Search for the cell housing the specified text and yield its (x, y) center coordinate. 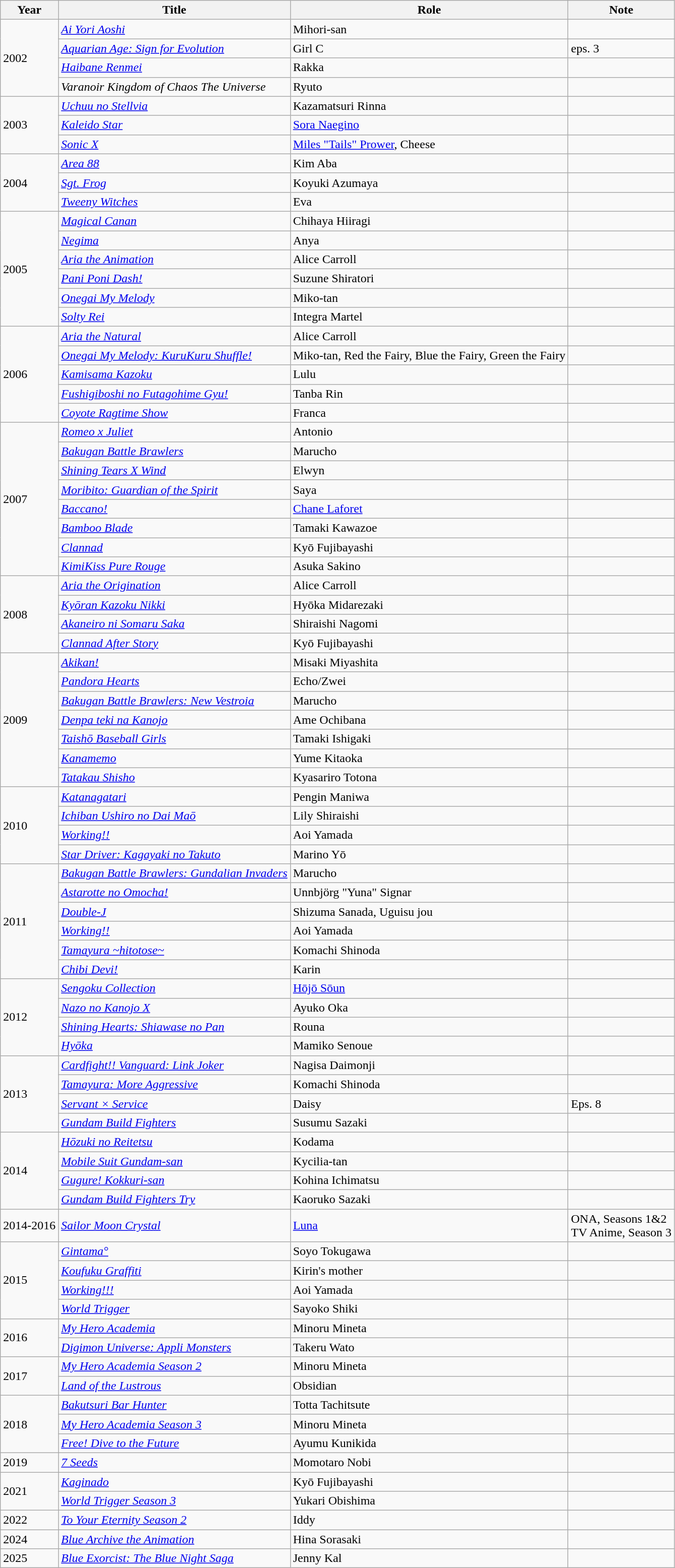
Chibi Devi! (174, 969)
Susumu Sazaki (429, 1122)
Sgt. Frog (174, 182)
Elwyn (429, 470)
World Trigger Season 3 (174, 1501)
7 Seeds (174, 1462)
Coyote Ragtime Show (174, 413)
Onegai My Melody (174, 298)
Cardfight!! Vanguard: Link Joker (174, 1065)
2005 (29, 269)
Tamayura: More Aggressive (174, 1084)
Land of the Lustrous (174, 1386)
Totta Tachitsute (429, 1405)
Yukari Obishima (429, 1501)
Moribito: Guardian of the Spirit (174, 489)
Chihaya Hiiragi (429, 221)
Blue Exorcist: The Blue Night Saga (174, 1558)
2004 (29, 182)
Kanamemo (174, 758)
Miles "Tails" Prower, Cheese (429, 144)
Daisy (429, 1103)
Bakugan Battle Brawlers: Gundalian Invaders (174, 873)
Suzune Shiratori (429, 279)
Miko-tan (429, 298)
My Hero Academia Season 2 (174, 1366)
Tatakau Shisho (174, 777)
Franca (429, 413)
Kycilia-tan (429, 1161)
Title (174, 10)
Kaleido Star (174, 125)
Koyuki Azumaya (429, 182)
Tamayura ~hitotose~ (174, 950)
Pengin Maniwa (429, 796)
Akikan! (174, 662)
2010 (29, 825)
eps. 3 (622, 48)
Mihori-san (429, 29)
Star Driver: Kagayaki no Takuto (174, 854)
Eva (429, 202)
Nagisa Daimonji (429, 1065)
Working!!! (174, 1290)
Pandora Hearts (174, 681)
Free! Dive to the Future (174, 1443)
Year (29, 10)
Misaki Miyashita (429, 662)
Tamaki Ishigaki (429, 739)
Gugure! Kokkuri-san (174, 1180)
2012 (29, 1017)
Aria the Origination (174, 586)
Baccano! (174, 509)
2009 (29, 720)
ONA, Seasons 1&2 TV Anime, Season 3 (622, 1226)
2024 (29, 1539)
Anya (429, 240)
Magical Canan (174, 221)
Antonio (429, 432)
2019 (29, 1462)
Ayuko Oka (429, 1008)
2025 (29, 1558)
Marino Yō (429, 854)
2021 (29, 1491)
Ai Yori Aoshi (174, 29)
Shiraishi Nagomi (429, 624)
Kohina Ichimatsu (429, 1180)
Pani Poni Dash! (174, 279)
Note (622, 10)
2017 (29, 1376)
Solty Rei (174, 317)
Hina Sorasaki (429, 1539)
Negima (174, 240)
Rouna (429, 1027)
Miko-tan, Red the Fairy, Blue the Fairy, Green the Fairy (429, 355)
Aquarian Age: Sign for Evolution (174, 48)
Digimon Universe: Appli Monsters (174, 1347)
Haibane Renmei (174, 68)
Kyōran Kazoku Nikki (174, 605)
Hōjō Sōun (429, 988)
To Your Eternity Season 2 (174, 1520)
Tweeny Witches (174, 202)
Chane Laforet (429, 509)
Mobile Suit Gundam-san (174, 1161)
Varanoir Kingdom of Chaos The Universe (174, 87)
Sailor Moon Crystal (174, 1226)
2002 (29, 58)
Bamboo Blade (174, 528)
Blue Archive the Animation (174, 1539)
Romeo x Juliet (174, 432)
Echo/Zwei (429, 681)
Obsidian (429, 1386)
2013 (29, 1094)
2015 (29, 1280)
Saya (429, 489)
Karin (429, 969)
Girl C (429, 48)
Hōzuki no Reitetsu (174, 1142)
World Trigger (174, 1309)
Sonic X (174, 144)
Tanba Rin (429, 394)
Ame Ochibana (429, 720)
Unnbjörg "Yuna" Signar (429, 893)
Rakka (429, 68)
2006 (29, 374)
2016 (29, 1338)
Shizuma Sanada, Uguisu jou (429, 912)
2018 (29, 1424)
Astarotte no Omocha! (174, 893)
Sayoko Shiki (429, 1309)
Ichiban Ushiro no Dai Maō (174, 816)
Sora Naegino (429, 125)
Luna (429, 1226)
Koufuku Graffiti (174, 1271)
Kodama (429, 1142)
Mamiko Senoue (429, 1046)
Servant × Service (174, 1103)
Kaginado (174, 1481)
Clannad (174, 547)
Kamisama Kazoku (174, 374)
Bakugan Battle Brawlers: New Vestroia (174, 701)
My Hero Academia Season 3 (174, 1424)
2007 (29, 499)
Bakutsuri Bar Hunter (174, 1405)
Aria the Animation (174, 260)
Katanagatari (174, 796)
Momotaro Nobi (429, 1462)
Shining Hearts: Shiawase no Pan (174, 1027)
Role (429, 10)
Hyōka Midarezaki (429, 605)
Fushigiboshi no Futagohime Gyu! (174, 394)
Integra Martel (429, 317)
Bakugan Battle Brawlers (174, 451)
KimiKiss Pure Rouge (174, 567)
Onegai My Melody: KuruKuru Shuffle! (174, 355)
2003 (29, 125)
Area 88 (174, 163)
2022 (29, 1520)
Denpa teki na Kanojo (174, 720)
2014 (29, 1170)
Eps. 8 (622, 1103)
Soyo Tokugawa (429, 1251)
Double-J (174, 912)
Gintama° (174, 1251)
Lulu (429, 374)
Sengoku Collection (174, 988)
2011 (29, 921)
Kirin's mother (429, 1271)
Jenny Kal (429, 1558)
2008 (29, 614)
Yume Kitaoka (429, 758)
Ayumu Kunikida (429, 1443)
Nazo no Kanojo X (174, 1008)
Akaneiro ni Somaru Saka (174, 624)
Kyasariro Totona (429, 777)
Takeru Wato (429, 1347)
Iddy (429, 1520)
Kaoruko Sazaki (429, 1200)
Kim Aba (429, 163)
Lily Shiraishi (429, 816)
Tamaki Kawazoe (429, 528)
Ryuto (429, 87)
Gundam Build Fighters (174, 1122)
Aria the Natural (174, 336)
Kazamatsuri Rinna (429, 106)
Taishō Baseball Girls (174, 739)
My Hero Academia (174, 1328)
2014-2016 (29, 1226)
Uchuu no Stellvia (174, 106)
Gundam Build Fighters Try (174, 1200)
Hyōka (174, 1046)
Asuka Sakino (429, 567)
Shining Tears X Wind (174, 470)
Clannad After Story (174, 643)
